Search for the cell housing the specified text and yield its (X, Y) center coordinate. 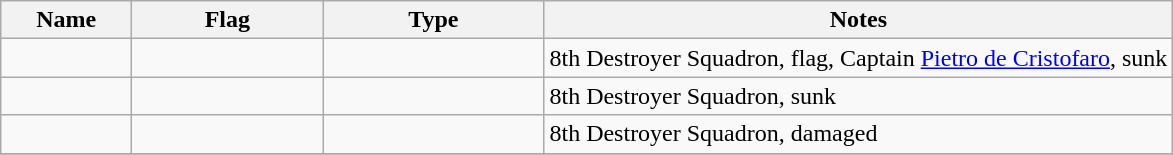
Name (66, 20)
Notes (858, 20)
Flag (228, 20)
8th Destroyer Squadron, sunk (858, 96)
8th Destroyer Squadron, damaged (858, 134)
8th Destroyer Squadron, flag, Captain Pietro de Cristofaro, sunk (858, 58)
Type (434, 20)
